Capture the cell that displays the provided text and extract its [x, y] central coordinate. 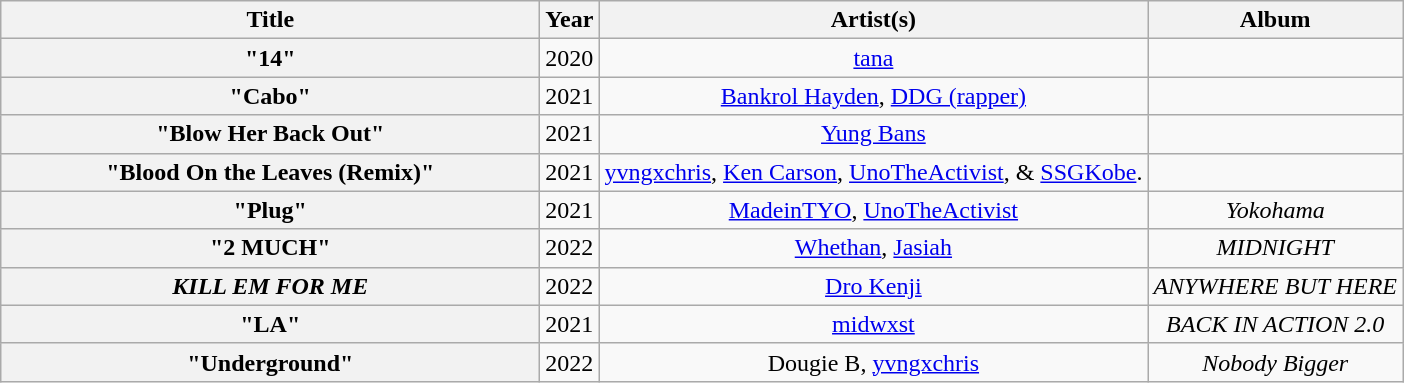
Year [570, 20]
Yokohama [1276, 210]
tana [874, 58]
Whethan, Jasiah [874, 248]
KILL EM FOR ME [270, 286]
"Blood On the Leaves (Remix)" [270, 172]
yvngxchris, Ken Carson, UnoTheActivist, & SSGKobe. [874, 172]
2020 [570, 58]
"2 MUCH" [270, 248]
MadeinTYO, UnoTheActivist [874, 210]
MIDNIGHT [1276, 248]
Nobody Bigger [1276, 362]
"14" [270, 58]
Title [270, 20]
midwxst [874, 324]
"Underground" [270, 362]
"Blow Her Back Out" [270, 134]
"LA" [270, 324]
Dougie B, yvngxchris [874, 362]
ANYWHERE BUT HERE [1276, 286]
Artist(s) [874, 20]
"Plug" [270, 210]
BACK IN ACTION 2.0 [1276, 324]
Album [1276, 20]
"Cabo" [270, 96]
Bankrol Hayden, DDG (rapper) [874, 96]
Dro Kenji [874, 286]
Yung Bans [874, 134]
